Return [X, Y] of the center of cell containing provided text 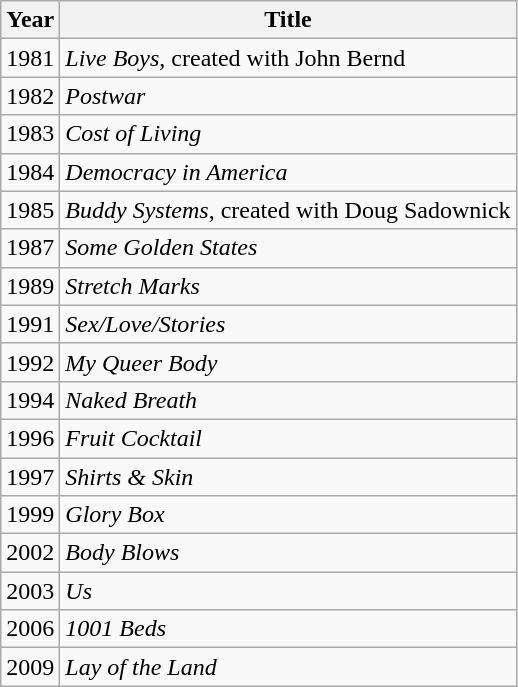
Us [288, 591]
1983 [30, 134]
Live Boys, created with John Bernd [288, 58]
Postwar [288, 96]
Fruit Cocktail [288, 438]
2006 [30, 629]
Buddy Systems, created with Doug Sadownick [288, 210]
1987 [30, 248]
1989 [30, 286]
Body Blows [288, 553]
Title [288, 20]
Glory Box [288, 515]
1985 [30, 210]
1994 [30, 400]
1981 [30, 58]
Year [30, 20]
1999 [30, 515]
Some Golden States [288, 248]
Naked Breath [288, 400]
Shirts & Skin [288, 477]
2003 [30, 591]
Lay of the Land [288, 667]
1982 [30, 96]
Democracy in America [288, 172]
1001 Beds [288, 629]
Stretch Marks [288, 286]
2002 [30, 553]
1984 [30, 172]
1992 [30, 362]
Cost of Living [288, 134]
1996 [30, 438]
Sex/Love/Stories [288, 324]
1991 [30, 324]
My Queer Body [288, 362]
1997 [30, 477]
2009 [30, 667]
